Return the [x, y] coordinate for the center point of the cell that contains the specified text.  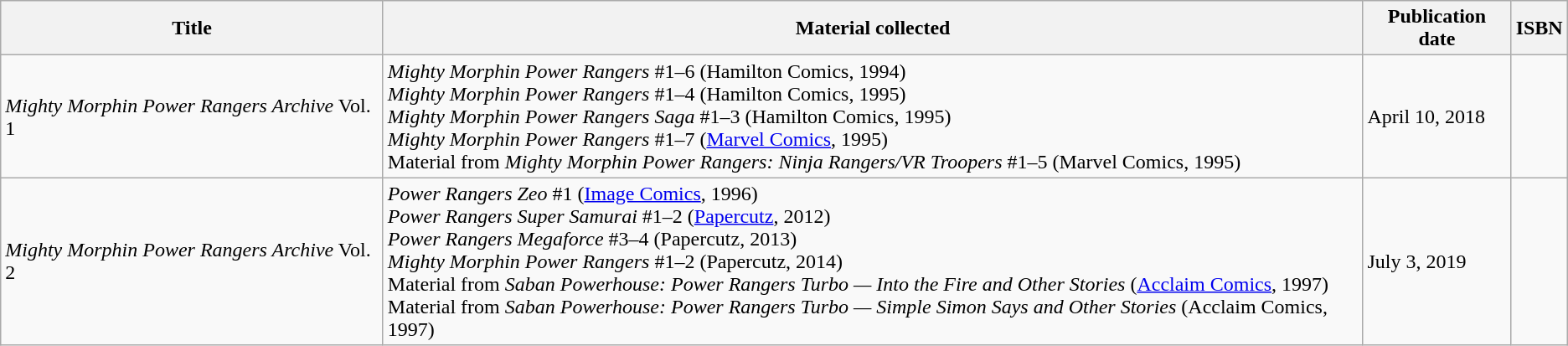
Title [193, 28]
Mighty Morphin Power Rangers Archive Vol. 1 [193, 116]
Material collected [873, 28]
Publication date [1437, 28]
April 10, 2018 [1437, 116]
July 3, 2019 [1437, 261]
Mighty Morphin Power Rangers Archive Vol. 2 [193, 261]
ISBN [1540, 28]
